Output the (X, Y) coordinate of the center of the cell containing the given text.  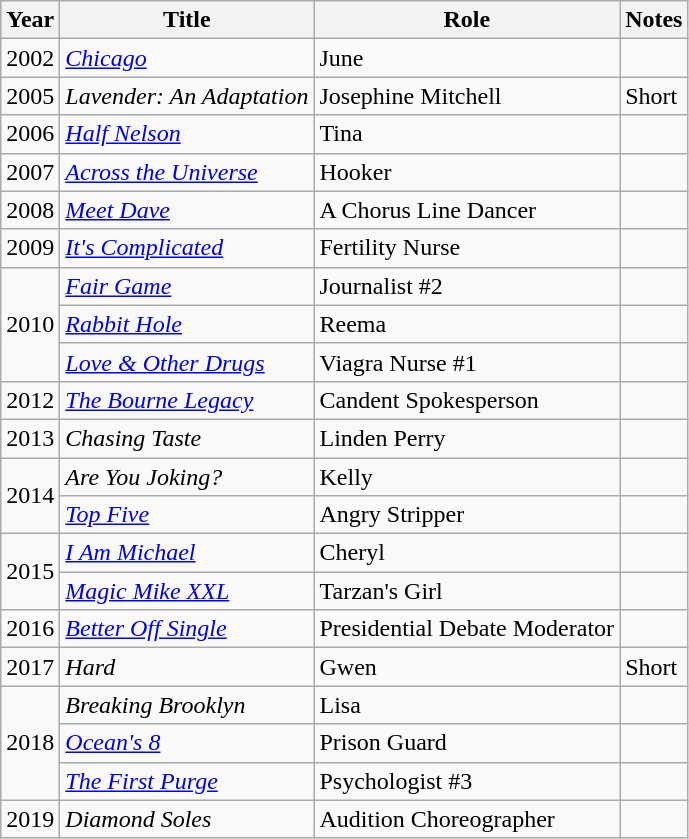
Chicago (187, 58)
Tina (467, 134)
2007 (30, 172)
Fair Game (187, 286)
2006 (30, 134)
2017 (30, 667)
Josephine Mitchell (467, 96)
Year (30, 20)
Gwen (467, 667)
Diamond Soles (187, 819)
Better Off Single (187, 629)
Half Nelson (187, 134)
2002 (30, 58)
Lavender: An Adaptation (187, 96)
Audition Choreographer (467, 819)
2013 (30, 438)
2018 (30, 743)
Cheryl (467, 553)
Breaking Brooklyn (187, 705)
Hard (187, 667)
Journalist #2 (467, 286)
Rabbit Hole (187, 324)
Magic Mike XXL (187, 591)
Candent Spokesperson (467, 400)
Role (467, 20)
It's Complicated (187, 248)
2019 (30, 819)
Prison Guard (467, 743)
Psychologist #3 (467, 781)
Are You Joking? (187, 477)
Fertility Nurse (467, 248)
Notes (654, 20)
Chasing Taste (187, 438)
Kelly (467, 477)
2012 (30, 400)
2009 (30, 248)
2005 (30, 96)
The Bourne Legacy (187, 400)
Presidential Debate Moderator (467, 629)
I Am Michael (187, 553)
2016 (30, 629)
Love & Other Drugs (187, 362)
A Chorus Line Dancer (467, 210)
Ocean's 8 (187, 743)
Tarzan's Girl (467, 591)
Hooker (467, 172)
2010 (30, 324)
Across the Universe (187, 172)
2008 (30, 210)
2015 (30, 572)
Top Five (187, 515)
The First Purge (187, 781)
June (467, 58)
Reema (467, 324)
Linden Perry (467, 438)
Angry Stripper (467, 515)
Viagra Nurse #1 (467, 362)
Title (187, 20)
Lisa (467, 705)
Meet Dave (187, 210)
2014 (30, 496)
